Return (X, Y) of the center of cell containing provided text 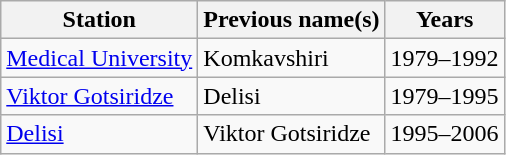
Previous name(s) (292, 20)
1979–1995 (444, 96)
1995–2006 (444, 134)
Station (100, 20)
Medical University (100, 58)
Years (444, 20)
Komkavshiri (292, 58)
1979–1992 (444, 58)
